Provide the [x, y] coordinate of the cell's center where the given text is located.  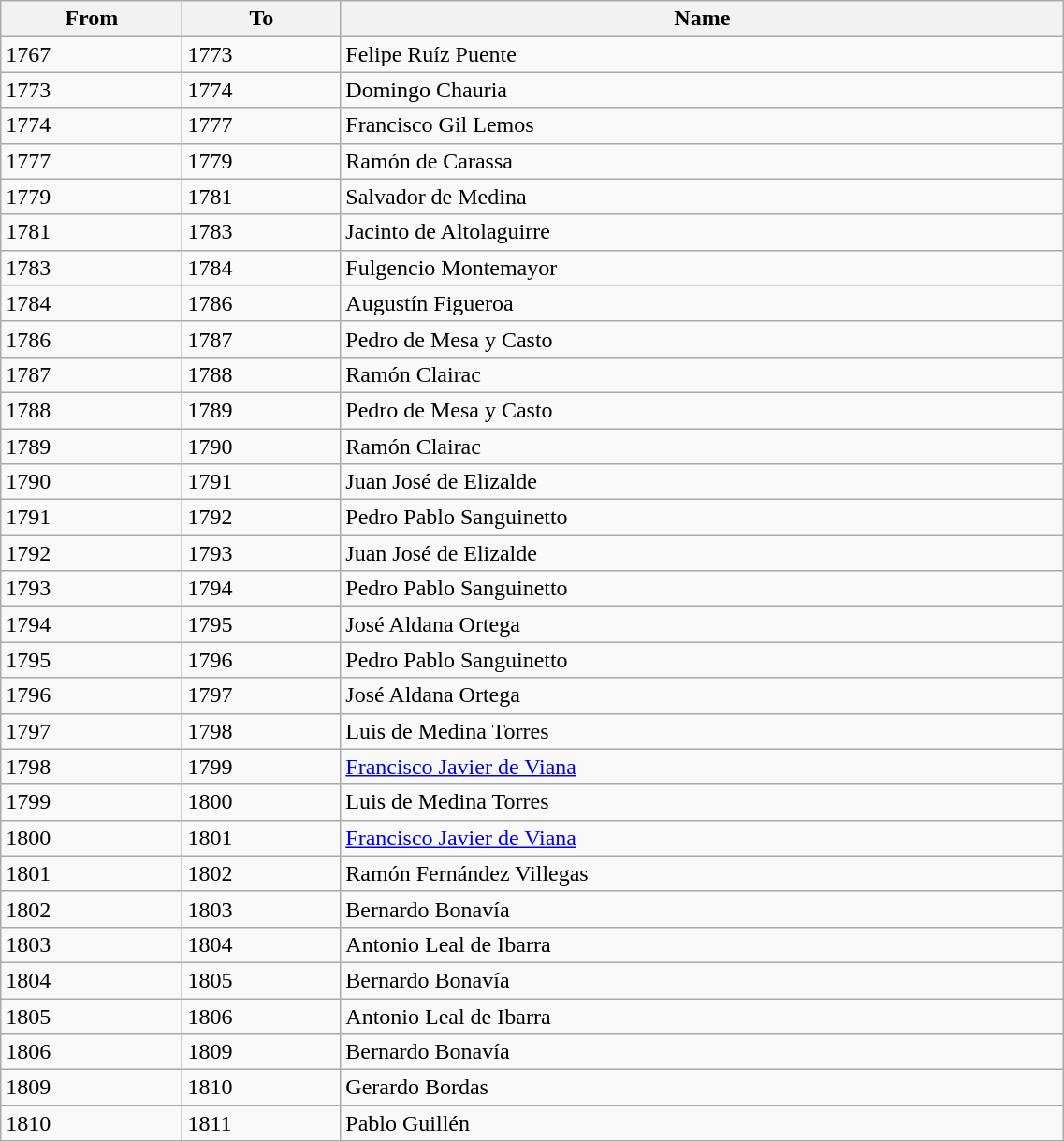
1811 [262, 1123]
Pablo Guillén [702, 1123]
Name [702, 19]
Jacinto de Altolaguirre [702, 232]
To [262, 19]
Ramón de Carassa [702, 161]
From [92, 19]
Domingo Chauria [702, 90]
1767 [92, 54]
Ramón Fernández Villegas [702, 873]
Gerardo Bordas [702, 1088]
Francisco Gil Lemos [702, 125]
Salvador de Medina [702, 197]
Fulgencio Montemayor [702, 268]
Felipe Ruíz Puente [702, 54]
Augustín Figueroa [702, 303]
